For the text-containing cell, return its midpoint in (X, Y) coordinate format. 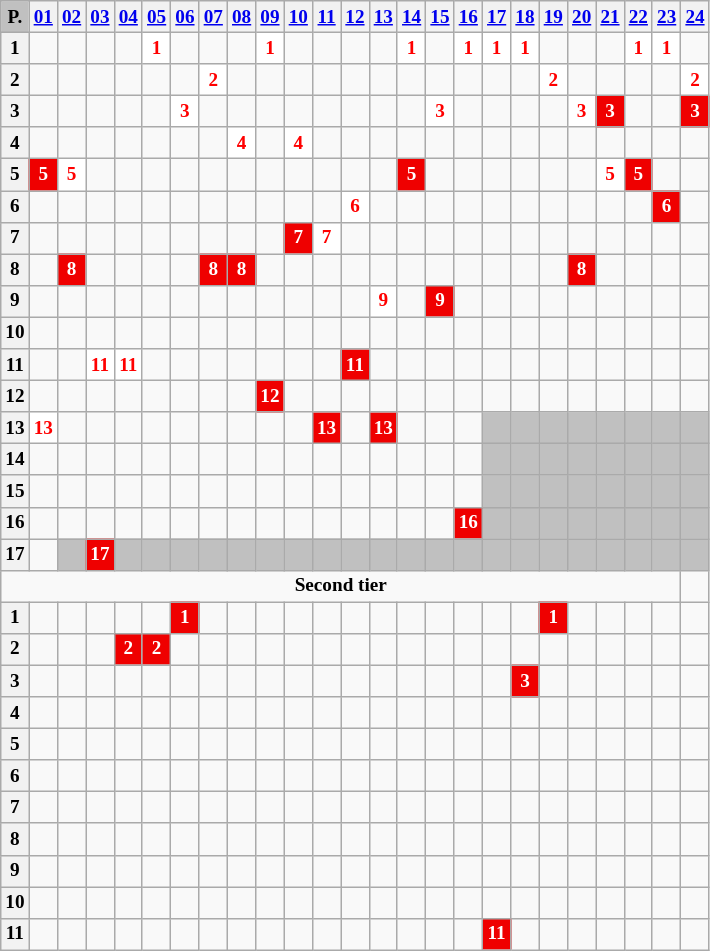
19 (553, 17)
21 (610, 17)
03 (100, 17)
07 (213, 17)
01 (43, 17)
08 (241, 17)
P. (15, 17)
06 (185, 17)
09 (270, 17)
22 (638, 17)
20 (581, 17)
02 (71, 17)
23 (666, 17)
18 (525, 17)
05 (156, 17)
04 (128, 17)
Second tier (341, 586)
24 (695, 17)
